Return the [x, y] coordinate for the center point of the cell that contains the specified text.  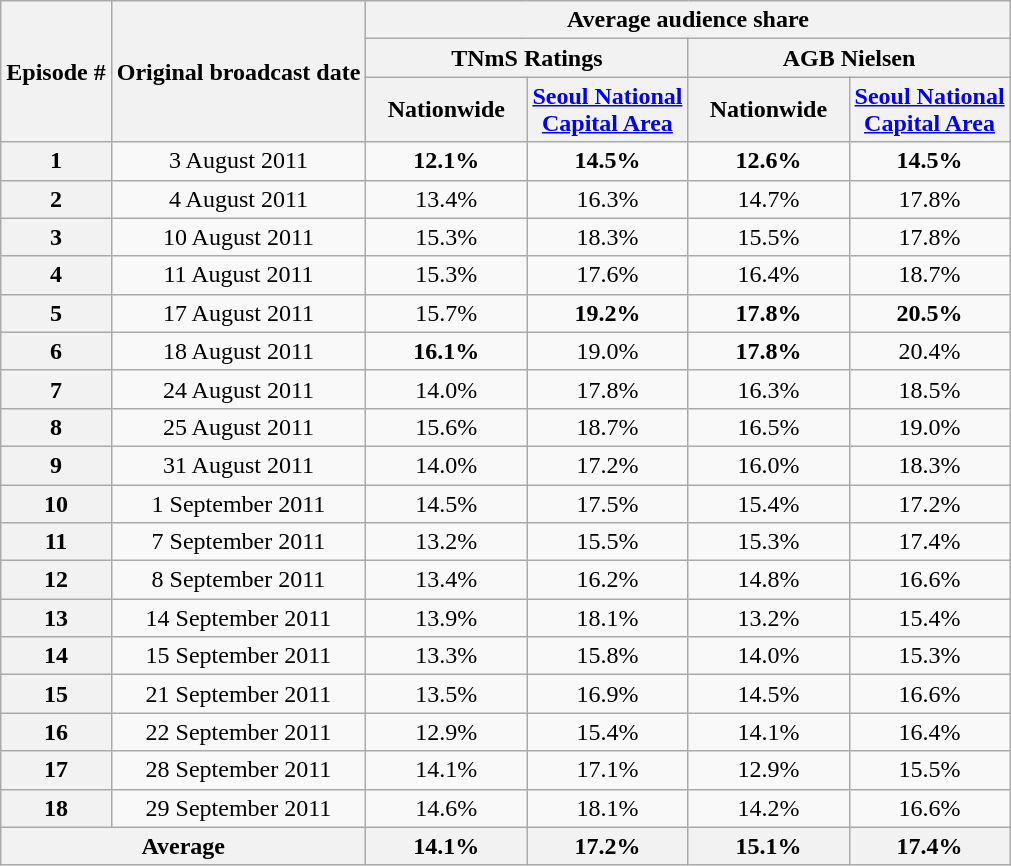
9 [56, 465]
3 [56, 237]
16.1% [446, 351]
31 August 2011 [238, 465]
16.2% [608, 580]
4 [56, 275]
Original broadcast date [238, 72]
2 [56, 199]
8 September 2011 [238, 580]
Average [184, 846]
15 [56, 694]
13.3% [446, 656]
15.7% [446, 313]
16 [56, 732]
28 September 2011 [238, 770]
20.4% [930, 351]
16.0% [768, 465]
21 September 2011 [238, 694]
TNmS Ratings [527, 58]
15.1% [768, 846]
14.7% [768, 199]
13 [56, 618]
17.6% [608, 275]
22 September 2011 [238, 732]
12.6% [768, 161]
18.5% [930, 389]
11 August 2011 [238, 275]
16.9% [608, 694]
17 [56, 770]
AGB Nielsen [849, 58]
14 September 2011 [238, 618]
1 [56, 161]
3 August 2011 [238, 161]
13.9% [446, 618]
14 [56, 656]
18 August 2011 [238, 351]
17.1% [608, 770]
10 [56, 503]
11 [56, 542]
Average audience share [688, 20]
5 [56, 313]
20.5% [930, 313]
15.6% [446, 427]
14.2% [768, 808]
17.5% [608, 503]
4 August 2011 [238, 199]
7 [56, 389]
18 [56, 808]
10 August 2011 [238, 237]
13.5% [446, 694]
17 August 2011 [238, 313]
15 September 2011 [238, 656]
6 [56, 351]
19.2% [608, 313]
16.5% [768, 427]
14.8% [768, 580]
8 [56, 427]
24 August 2011 [238, 389]
Episode # [56, 72]
1 September 2011 [238, 503]
14.6% [446, 808]
12 [56, 580]
7 September 2011 [238, 542]
29 September 2011 [238, 808]
25 August 2011 [238, 427]
15.8% [608, 656]
12.1% [446, 161]
